Return (x, y) of the center of cell containing provided text 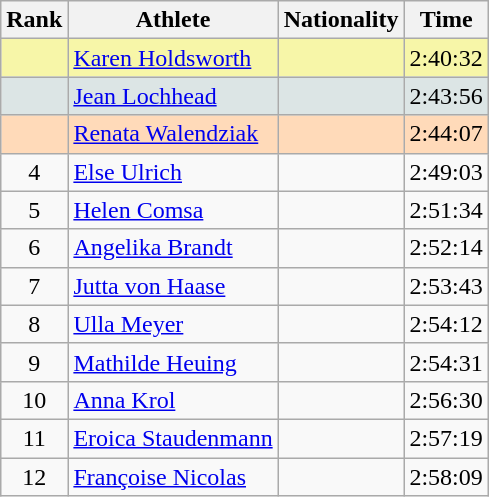
2:40:32 (446, 58)
Karen Holdsworth (173, 58)
10 (34, 400)
2:44:07 (446, 134)
2:58:09 (446, 477)
9 (34, 362)
Françoise Nicolas (173, 477)
Ulla Meyer (173, 324)
6 (34, 248)
2:54:31 (446, 362)
7 (34, 286)
Helen Comsa (173, 210)
Anna Krol (173, 400)
2:53:43 (446, 286)
12 (34, 477)
11 (34, 438)
2:43:56 (446, 96)
Else Ulrich (173, 172)
2:56:30 (446, 400)
Jean Lochhead (173, 96)
Eroica Staudenmann (173, 438)
5 (34, 210)
Time (446, 20)
8 (34, 324)
2:54:12 (446, 324)
Jutta von Haase (173, 286)
2:52:14 (446, 248)
2:51:34 (446, 210)
2:49:03 (446, 172)
Angelika Brandt (173, 248)
Renata Walendziak (173, 134)
Mathilde Heuing (173, 362)
4 (34, 172)
Nationality (341, 20)
Athlete (173, 20)
2:57:19 (446, 438)
Rank (34, 20)
